For the text-containing cell, return its midpoint in (x, y) coordinate format. 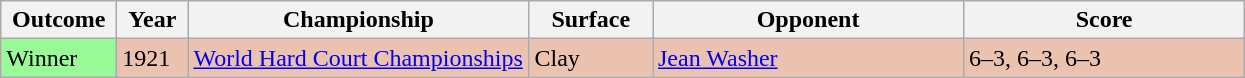
Clay (591, 58)
Year (152, 20)
Jean Washer (808, 58)
6–3, 6–3, 6–3 (1104, 58)
Opponent (808, 20)
Surface (591, 20)
World Hard Court Championships (358, 58)
Outcome (59, 20)
Championship (358, 20)
Winner (59, 58)
Score (1104, 20)
1921 (152, 58)
